Return (x, y) of the center of cell containing provided text 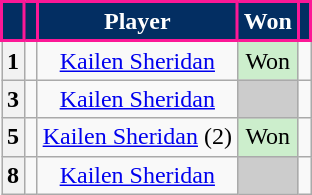
3 (14, 99)
Kailen Sheridan (2) (137, 137)
1 (14, 60)
5 (14, 137)
8 (14, 175)
Player (137, 22)
